Scan for the cell matching the given text and deliver its [x, y] coordinate at center. 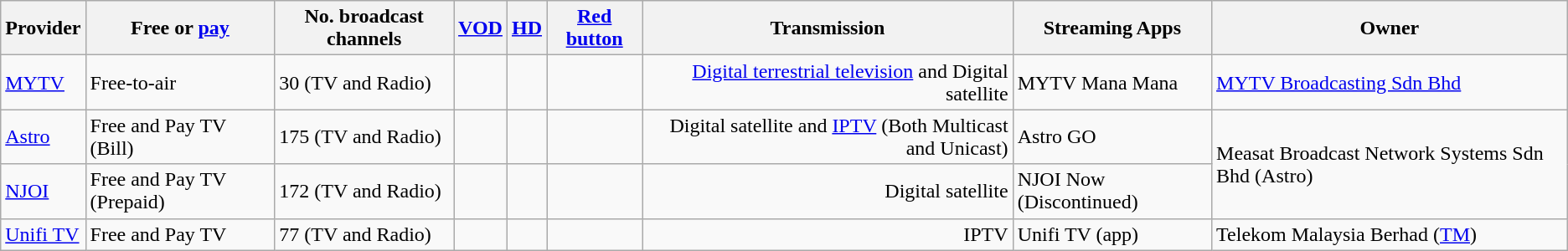
MYTV Broadcasting Sdn Bhd [1390, 82]
MYTV [44, 82]
VOD [481, 28]
Unifi TV (app) [1112, 234]
Astro GO [1112, 137]
Digital terrestrial television and Digital satellite [828, 82]
Free-to-air [180, 82]
Owner [1390, 28]
Unifi TV [44, 234]
HD [526, 28]
Free and Pay TV (Prepaid) [180, 191]
Digital satellite and IPTV (Both Multicast and Unicast) [828, 137]
No. broadcast channels [364, 28]
77 (TV and Radio) [364, 234]
MYTV Mana Mana [1112, 82]
Digital satellite [828, 191]
NJOI Now (Discontinued) [1112, 191]
Astro [44, 137]
Free and Pay TV [180, 234]
172 (TV and Radio) [364, 191]
Transmission [828, 28]
Measat Broadcast Network Systems Sdn Bhd (Astro) [1390, 164]
Provider [44, 28]
NJOI [44, 191]
Free and Pay TV (Bill) [180, 137]
Free or pay [180, 28]
Telekom Malaysia Berhad (TM) [1390, 234]
Streaming Apps [1112, 28]
175 (TV and Radio) [364, 137]
30 (TV and Radio) [364, 82]
IPTV [828, 234]
Red button [595, 28]
